Extract the (X, Y) coordinate from the center of the cell holding the provided text.  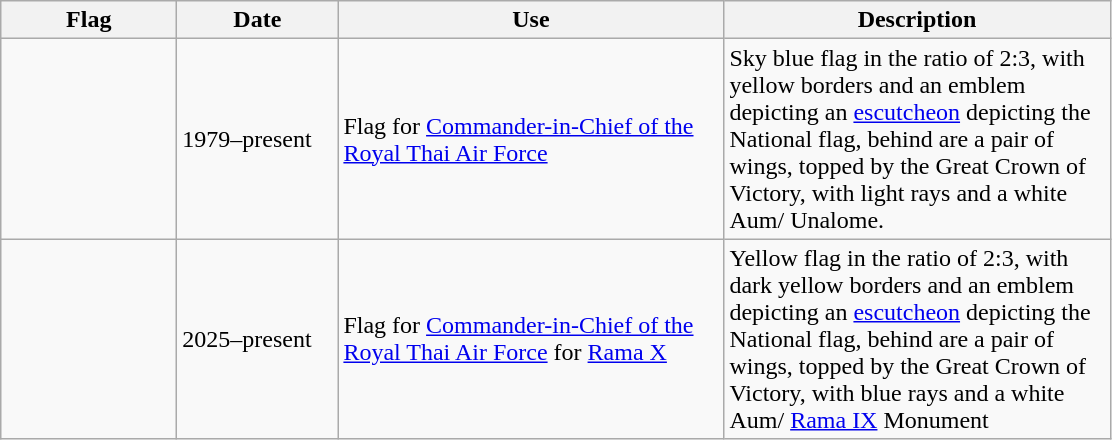
Description (917, 20)
1979–present (258, 139)
2025–present (258, 339)
Flag (89, 20)
Flag for Commander-in-Chief of the Royal Thai Air Force for Rama X (531, 339)
Flag for Commander-in-Chief of the Royal Thai Air Force (531, 139)
Use (531, 20)
Date (258, 20)
